Locate the cell with the specified text and output its [x, y] center coordinate. 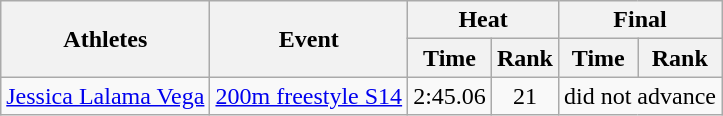
Final [640, 20]
Jessica Lalama Vega [106, 96]
200m freestyle S14 [309, 96]
Heat [484, 20]
2:45.06 [450, 96]
did not advance [640, 96]
21 [524, 96]
Athletes [106, 39]
Event [309, 39]
